Identify which cell holds the provided text, then report its [X, Y] central coordinate. 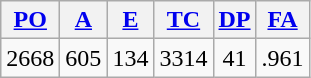
2668 [30, 58]
FA [282, 20]
.961 [282, 58]
PO [30, 20]
A [84, 20]
41 [234, 58]
605 [84, 58]
E [130, 20]
134 [130, 58]
DP [234, 20]
3314 [184, 58]
TC [184, 20]
